Find where the given text appears and provide that cell's center as (X, Y) coordinate. 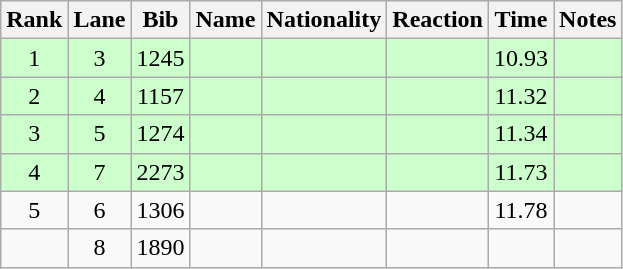
11.78 (520, 210)
10.93 (520, 58)
11.34 (520, 134)
2273 (160, 172)
Time (520, 20)
1 (34, 58)
Rank (34, 20)
1274 (160, 134)
1245 (160, 58)
11.73 (520, 172)
Reaction (438, 20)
1890 (160, 248)
2 (34, 96)
Lane (100, 20)
11.32 (520, 96)
1157 (160, 96)
Notes (588, 20)
Bib (160, 20)
1306 (160, 210)
7 (100, 172)
Name (226, 20)
6 (100, 210)
8 (100, 248)
Nationality (324, 20)
